Identify which cell holds the provided text, then report its (x, y) central coordinate. 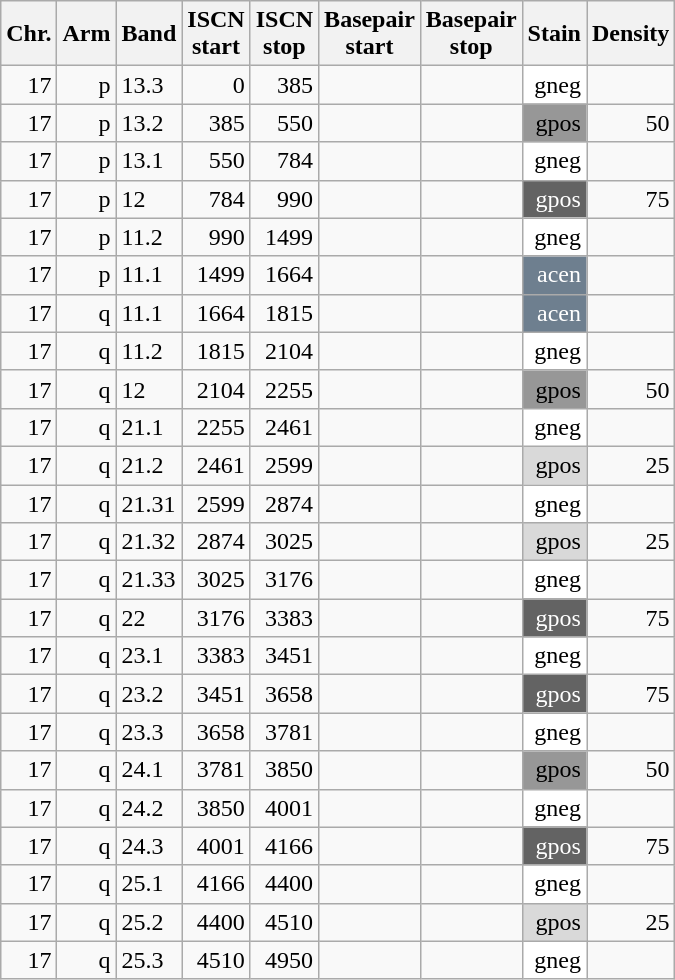
0 (216, 85)
23.1 (149, 656)
4950 (284, 960)
21.32 (149, 542)
21.33 (149, 580)
ISCNstart (216, 34)
21.2 (149, 465)
Chr. (29, 34)
21.31 (149, 503)
Band (149, 34)
23.2 (149, 694)
25.2 (149, 922)
13.2 (149, 123)
24.1 (149, 770)
Basepairstart (370, 34)
25.3 (149, 960)
13.3 (149, 85)
23.3 (149, 732)
13.1 (149, 161)
Density (630, 34)
Stain (554, 34)
24.2 (149, 808)
ISCNstop (284, 34)
25.1 (149, 884)
Arm (86, 34)
24.3 (149, 846)
Basepairstop (471, 34)
21.1 (149, 427)
22 (149, 618)
